Scan for the cell matching the given text and deliver its (x, y) coordinate at center. 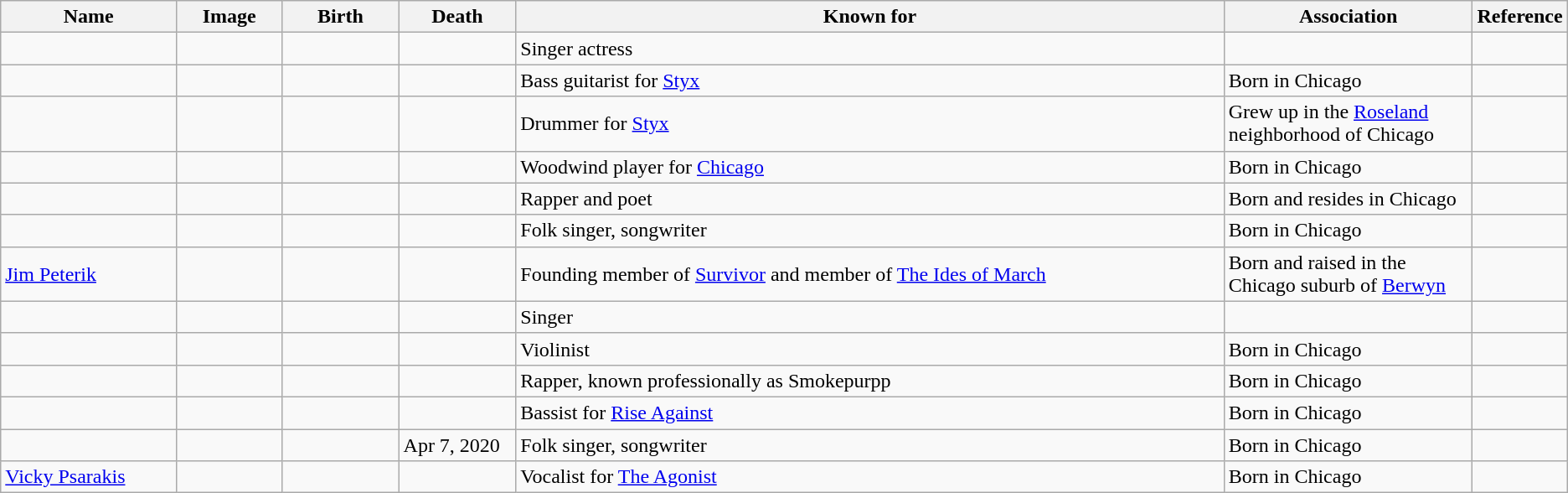
Bassist for Rise Against (869, 413)
Jim Peterik (89, 273)
Apr 7, 2020 (457, 445)
Drummer for Styx (869, 124)
Violinist (869, 349)
Reference (1519, 17)
Grew up in the Roseland neighborhood of Chicago (1349, 124)
Rapper, known professionally as Smokepurpp (869, 381)
Association (1349, 17)
Known for (869, 17)
Vocalist for The Agonist (869, 477)
Bass guitarist for Styx (869, 80)
Birth (340, 17)
Born and resides in Chicago (1349, 199)
Death (457, 17)
Singer actress (869, 49)
Founding member of Survivor and member of The Ides of March (869, 273)
Woodwind player for Chicago (869, 167)
Name (89, 17)
Singer (869, 317)
Born and raised in the Chicago suburb of Berwyn (1349, 273)
Image (230, 17)
Vicky Psarakis (89, 477)
Rapper and poet (869, 199)
